Find where the given text appears and provide that cell's center as [x, y] coordinate. 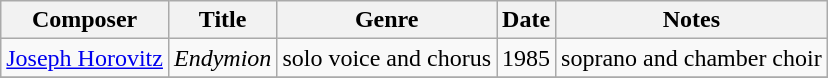
Genre [387, 20]
Endymion [222, 58]
soprano and chamber choir [692, 58]
Notes [692, 20]
Title [222, 20]
Date [526, 20]
Joseph Horovitz [85, 58]
1985 [526, 58]
Composer [85, 20]
solo voice and chorus [387, 58]
